Pinpoint the cell where the given text exists, returning its [x, y] midpoint coordinate. 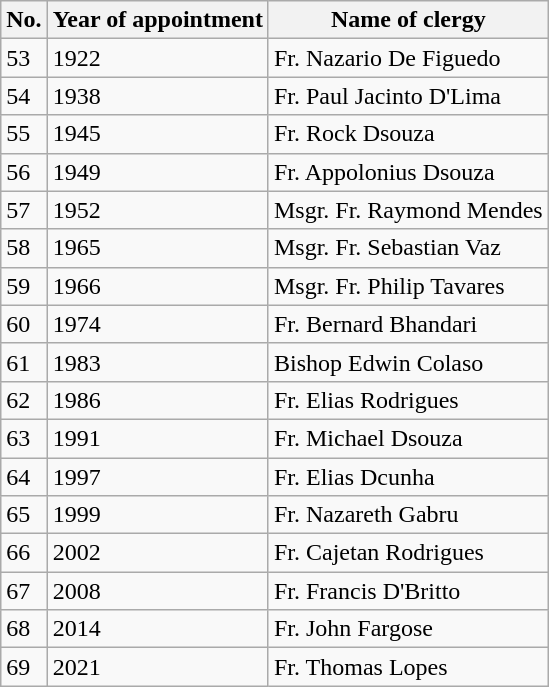
1965 [158, 248]
Name of clergy [408, 20]
59 [24, 286]
Fr. Elias Dcunha [408, 477]
54 [24, 96]
Fr. Bernard Bhandari [408, 324]
1938 [158, 96]
65 [24, 515]
Fr. Nazareth Gabru [408, 515]
Fr. Michael Dsouza [408, 438]
1974 [158, 324]
Fr. Appolonius Dsouza [408, 172]
55 [24, 134]
61 [24, 362]
Bishop Edwin Colaso [408, 362]
Fr. Francis D'Britto [408, 591]
1952 [158, 210]
57 [24, 210]
1945 [158, 134]
53 [24, 58]
Msgr. Fr. Raymond Mendes [408, 210]
Year of appointment [158, 20]
1966 [158, 286]
Fr. Nazario De Figuedo [408, 58]
Fr. Cajetan Rodrigues [408, 553]
67 [24, 591]
62 [24, 400]
2021 [158, 667]
1999 [158, 515]
56 [24, 172]
1922 [158, 58]
Fr. John Fargose [408, 629]
1983 [158, 362]
2014 [158, 629]
Msgr. Fr. Philip Tavares [408, 286]
1949 [158, 172]
1991 [158, 438]
1986 [158, 400]
66 [24, 553]
Msgr. Fr. Sebastian Vaz [408, 248]
No. [24, 20]
Fr. Rock Dsouza [408, 134]
69 [24, 667]
2008 [158, 591]
68 [24, 629]
1997 [158, 477]
2002 [158, 553]
Fr. Thomas Lopes [408, 667]
60 [24, 324]
Fr. Paul Jacinto D'Lima [408, 96]
64 [24, 477]
Fr. Elias Rodrigues [408, 400]
63 [24, 438]
58 [24, 248]
